Identify which cell holds the provided text, then report its [X, Y] central coordinate. 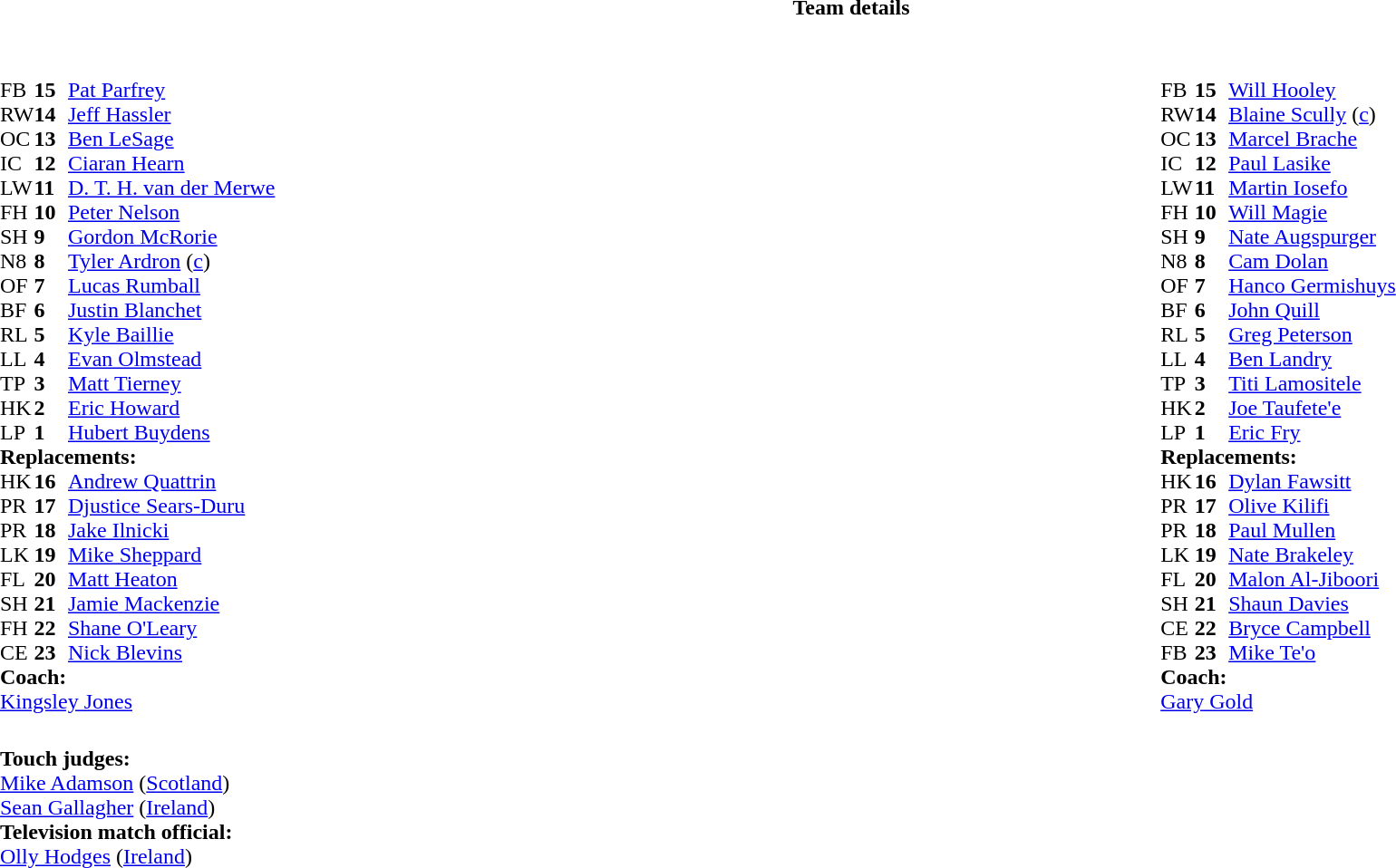
Will Hooley [1313, 91]
Hanco Germishuys [1313, 286]
Tyler Ardron (c) [171, 261]
Evan Olmstead [171, 359]
Joe Taufete'e [1313, 408]
Mike Te'o [1313, 652]
Malon Al-Jiboori [1313, 580]
Bryce Campbell [1313, 629]
Ciaran Hearn [171, 163]
Paul Lasike [1313, 163]
Cam Dolan [1313, 261]
Kingsley Jones [138, 701]
Paul Mullen [1313, 531]
Eric Howard [171, 408]
Mike Sheppard [171, 555]
Gary Gold [1278, 701]
Ben LeSage [171, 140]
Kyle Baillie [171, 335]
Marcel Brache [1313, 140]
Andrew Quattrin [171, 482]
Blaine Scully (c) [1313, 114]
Justin Blanchet [171, 310]
Greg Peterson [1313, 335]
Matt Tierney [171, 384]
Djustice Sears-Duru [171, 506]
Hubert Buydens [171, 433]
John Quill [1313, 310]
D. T. H. van der Merwe [171, 188]
Olive Kilifi [1313, 506]
Jamie Mackenzie [171, 603]
Peter Nelson [171, 212]
Eric Fry [1313, 433]
Shane O'Leary [171, 629]
Dylan Fawsitt [1313, 482]
Lucas Rumball [171, 286]
Nate Brakeley [1313, 555]
Nate Augspurger [1313, 237]
Nick Blevins [171, 652]
Ben Landry [1313, 359]
Titi Lamositele [1313, 384]
Martin Iosefo [1313, 188]
Shaun Davies [1313, 603]
Matt Heaton [171, 580]
Pat Parfrey [171, 91]
Jake Ilnicki [171, 531]
Will Magie [1313, 212]
Gordon McRorie [171, 237]
Jeff Hassler [171, 114]
